Provide the [x, y] coordinate of the cell's center where the given text is located.  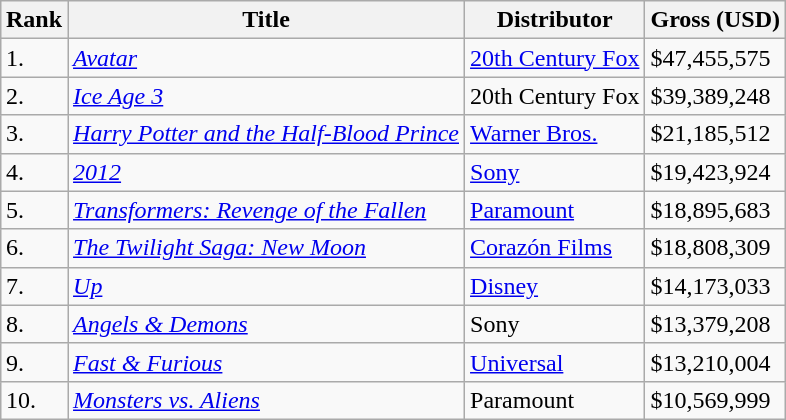
$14,173,033 [716, 286]
2012 [266, 172]
Ice Age 3 [266, 96]
$13,210,004 [716, 362]
7. [34, 286]
6. [34, 248]
Warner Bros. [555, 134]
Title [266, 20]
$10,569,999 [716, 400]
Harry Potter and the Half-Blood Prince [266, 134]
3. [34, 134]
2. [34, 96]
Monsters vs. Aliens [266, 400]
8. [34, 324]
Disney [555, 286]
$19,423,924 [716, 172]
$39,389,248 [716, 96]
Distributor [555, 20]
4. [34, 172]
Transformers: Revenge of the Fallen [266, 210]
1. [34, 58]
Rank [34, 20]
Angels & Demons [266, 324]
$18,895,683 [716, 210]
$13,379,208 [716, 324]
Fast & Furious [266, 362]
Gross (USD) [716, 20]
9. [34, 362]
Avatar [266, 58]
$47,455,575 [716, 58]
$21,185,512 [716, 134]
The Twilight Saga: New Moon [266, 248]
10. [34, 400]
Up [266, 286]
5. [34, 210]
Corazón Films [555, 248]
Universal [555, 362]
$18,808,309 [716, 248]
